Pinpoint the cell where the given text exists, returning its (X, Y) midpoint coordinate. 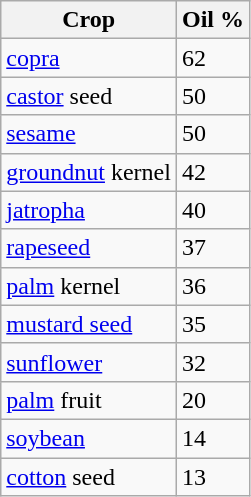
Oil % (212, 20)
sunflower (89, 362)
jatropha (89, 210)
62 (212, 58)
copra (89, 58)
20 (212, 400)
rapeseed (89, 248)
palm kernel (89, 286)
36 (212, 286)
Crop (89, 20)
42 (212, 172)
35 (212, 324)
castor seed (89, 96)
sesame (89, 134)
37 (212, 248)
cotton seed (89, 477)
13 (212, 477)
groundnut kernel (89, 172)
32 (212, 362)
mustard seed (89, 324)
40 (212, 210)
palm fruit (89, 400)
soybean (89, 438)
14 (212, 438)
